Find where the given text appears and provide that cell's center as (x, y) coordinate. 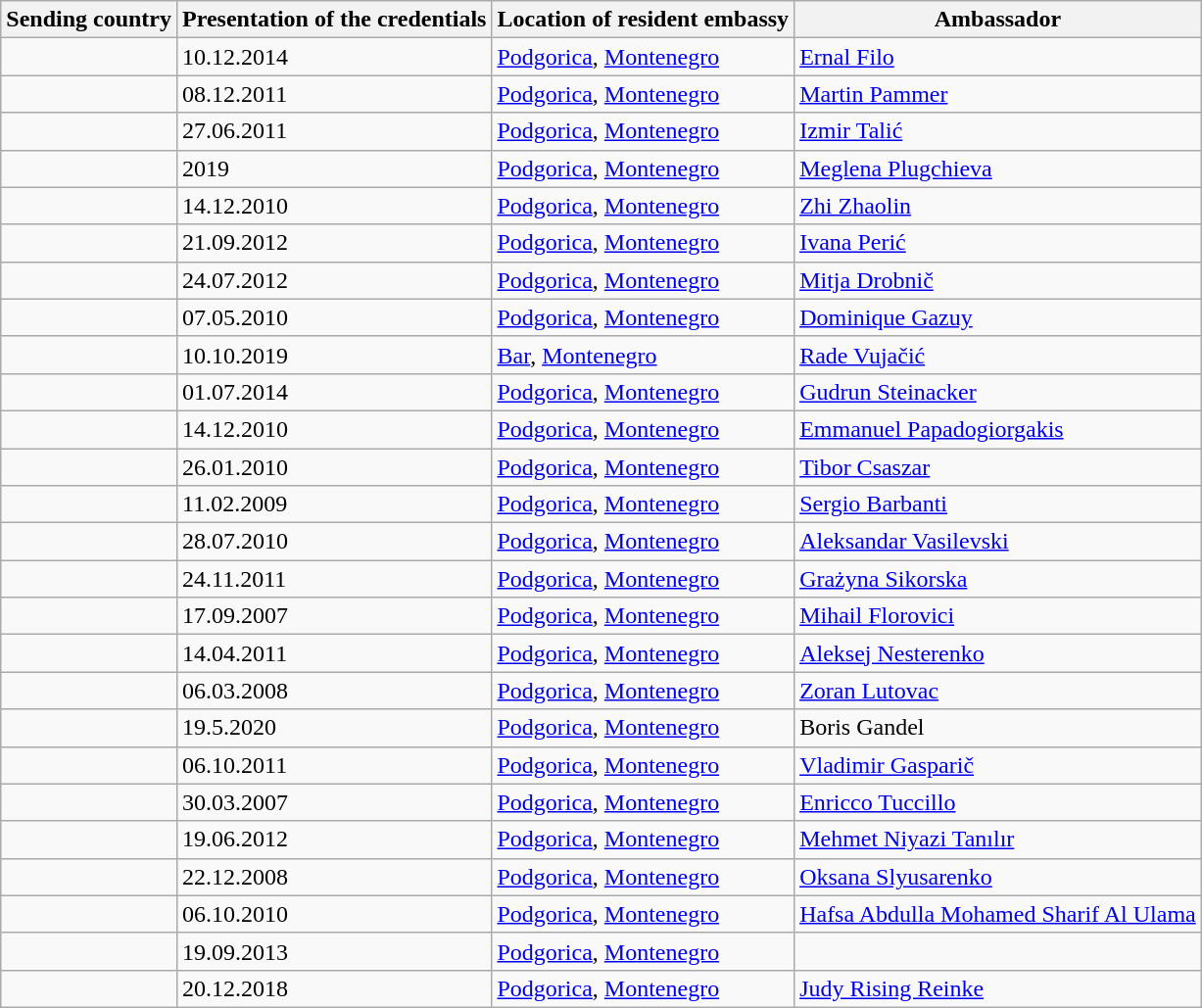
19.06.2012 (335, 840)
Grażyna Sikorska (998, 579)
Tibor Csaszar (998, 467)
Vladimir Gasparič (998, 765)
14.04.2011 (335, 653)
08.12.2011 (335, 94)
06.03.2008 (335, 691)
Dominique Gazuy (998, 317)
10.12.2014 (335, 57)
Presentation of the credentials (335, 20)
Judy Rising Reinke (998, 988)
Mehmet Niyazi Tanılır (998, 840)
22.12.2008 (335, 877)
Emmanuel Papadogiorgakis (998, 429)
28.07.2010 (335, 542)
Zhi Zhaolin (998, 206)
27.06.2011 (335, 131)
19.09.2013 (335, 951)
2019 (335, 168)
Zoran Lutovac (998, 691)
17.09.2007 (335, 616)
Ivana Perić (998, 243)
Martin Pammer (998, 94)
Rade Vujačić (998, 355)
Hafsa Abdulla Mohamed Sharif Al Ulama (998, 914)
Mihail Florovici (998, 616)
24.11.2011 (335, 579)
10.10.2019 (335, 355)
Location of resident embassy (643, 20)
24.07.2012 (335, 280)
06.10.2010 (335, 914)
Oksana Slyusarenko (998, 877)
07.05.2010 (335, 317)
30.03.2007 (335, 802)
Enricco Tuccillo (998, 802)
01.07.2014 (335, 392)
19.5.2020 (335, 728)
Sending country (89, 20)
Aleksej Nesterenko (998, 653)
Ambassador (998, 20)
Gudrun Steinacker (998, 392)
Meglena Plugchieva (998, 168)
Ernal Filo (998, 57)
Mitja Drobnič (998, 280)
26.01.2010 (335, 467)
Aleksandar Vasilevski (998, 542)
Izmir Talić (998, 131)
11.02.2009 (335, 504)
Sergio Barbanti (998, 504)
06.10.2011 (335, 765)
Bar, Montenegro (643, 355)
Boris Gandel (998, 728)
21.09.2012 (335, 243)
20.12.2018 (335, 988)
